Return (X, Y) of the center of cell containing provided text 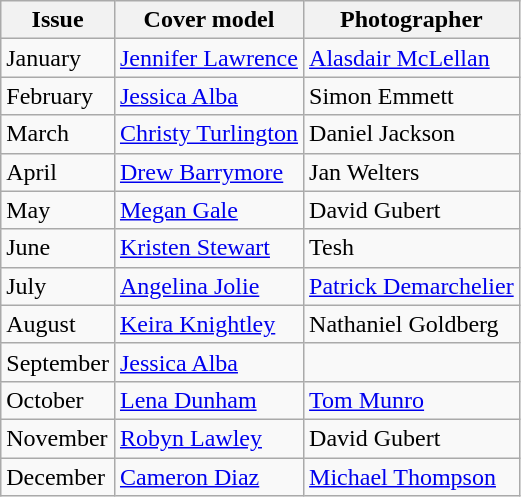
Robyn Lawley (208, 438)
Angelina Jolie (208, 286)
Kristen Stewart (208, 248)
Keira Knightley (208, 324)
Cover model (208, 20)
August (58, 324)
Daniel Jackson (412, 134)
Cameron Diaz (208, 477)
November (58, 438)
Photographer (412, 20)
Simon Emmett (412, 96)
May (58, 210)
July (58, 286)
Issue (58, 20)
January (58, 58)
Michael Thompson (412, 477)
Alasdair McLellan (412, 58)
Megan Gale (208, 210)
Jan Welters (412, 172)
October (58, 400)
Lena Dunham (208, 400)
December (58, 477)
Tesh (412, 248)
Christy Turlington (208, 134)
February (58, 96)
Jennifer Lawrence (208, 58)
June (58, 248)
Nathaniel Goldberg (412, 324)
Tom Munro (412, 400)
March (58, 134)
Drew Barrymore (208, 172)
September (58, 362)
April (58, 172)
Patrick Demarchelier (412, 286)
